Detect which cell encompasses the target text, then output its (x, y) center coordinate. 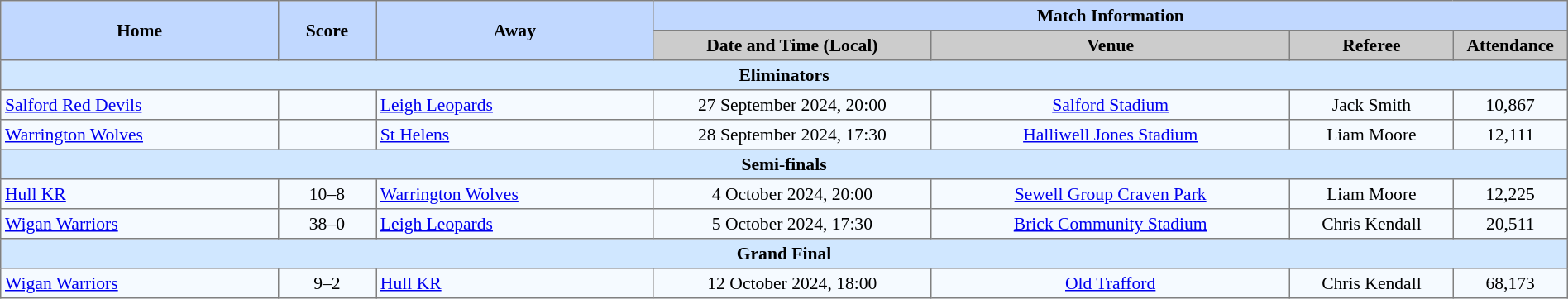
Referee (1371, 45)
28 September 2024, 17:30 (792, 135)
St Helens (514, 135)
Salford Red Devils (139, 105)
10–8 (327, 194)
Sewell Group Craven Park (1111, 194)
12 October 2024, 18:00 (792, 283)
Halliwell Jones Stadium (1111, 135)
5 October 2024, 17:30 (792, 224)
12,225 (1510, 194)
Eliminators (784, 75)
12,111 (1510, 135)
Grand Final (784, 254)
4 October 2024, 20:00 (792, 194)
Jack Smith (1371, 105)
Away (514, 31)
20,511 (1510, 224)
Old Trafford (1111, 283)
27 September 2024, 20:00 (792, 105)
Brick Community Stadium (1111, 224)
10,867 (1510, 105)
38–0 (327, 224)
Semi-finals (784, 164)
Match Information (1110, 16)
Score (327, 31)
9–2 (327, 283)
Date and Time (Local) (792, 45)
Salford Stadium (1111, 105)
Home (139, 31)
Attendance (1510, 45)
68,173 (1510, 283)
Venue (1111, 45)
